Output the (X, Y) coordinate of the center of the cell containing the given text.  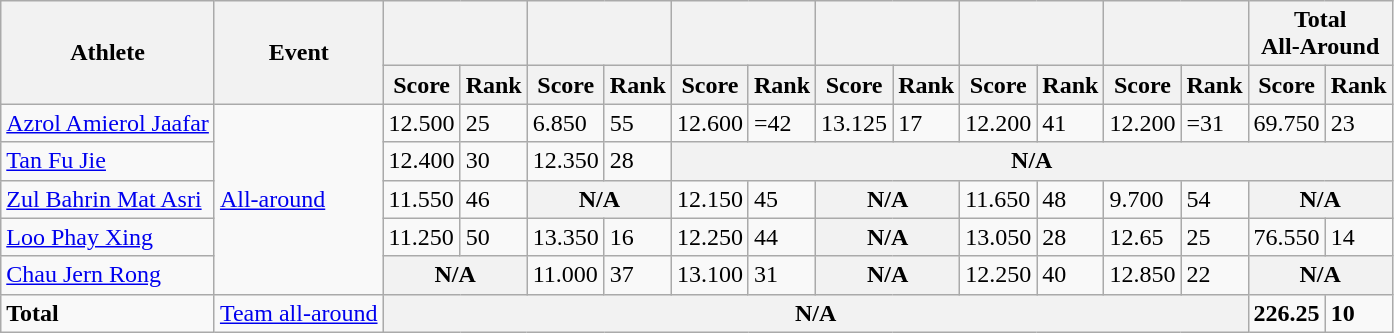
=31 (1214, 123)
12.850 (1142, 275)
Athlete (108, 52)
13.350 (566, 237)
54 (1214, 199)
Chau Jern Rong (108, 275)
14 (1358, 237)
12.400 (422, 161)
13.050 (998, 237)
13.100 (710, 275)
76.550 (1286, 237)
69.750 (1286, 123)
10 (1358, 313)
Zul Bahrin Mat Asri (108, 199)
41 (1070, 123)
12.350 (566, 161)
=42 (782, 123)
46 (494, 199)
Loo Phay Xing (108, 237)
44 (782, 237)
Azrol Amierol Jaafar (108, 123)
11.550 (422, 199)
16 (638, 237)
48 (1070, 199)
TotalAll-Around (1320, 34)
22 (1214, 275)
Total (108, 313)
6.850 (566, 123)
226.25 (1286, 313)
45 (782, 199)
55 (638, 123)
12.65 (1142, 237)
11.650 (998, 199)
All-around (298, 199)
Tan Fu Jie (108, 161)
Event (298, 52)
31 (782, 275)
11.250 (422, 237)
9.700 (1142, 199)
12.150 (710, 199)
23 (1358, 123)
40 (1070, 275)
50 (494, 237)
12.500 (422, 123)
17 (926, 123)
37 (638, 275)
13.125 (854, 123)
Team all-around (298, 313)
30 (494, 161)
12.600 (710, 123)
11.000 (566, 275)
